Determine the [X, Y] coordinate at the center of the cell enclosing the given text.  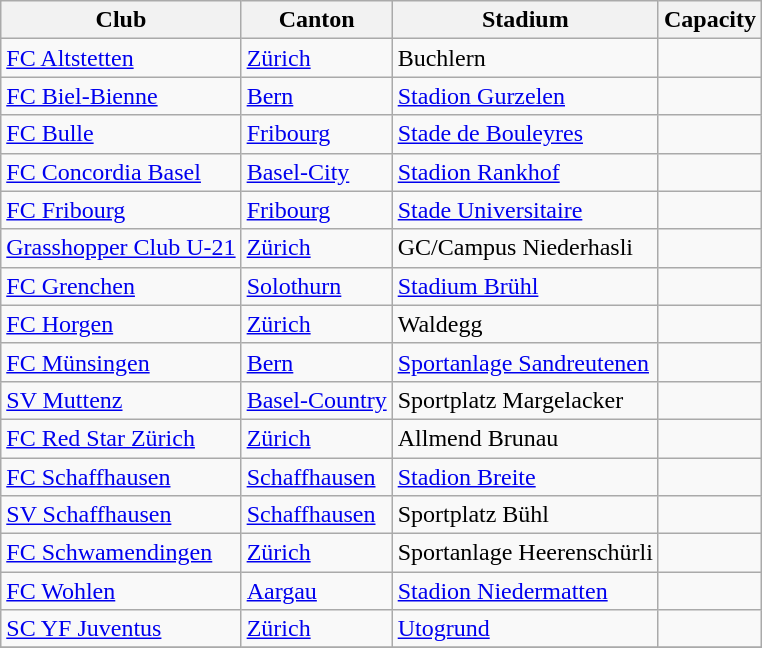
Utogrund [525, 629]
FC Concordia Basel [121, 172]
FC Red Star Zürich [121, 438]
Stade de Bouleyres [525, 134]
Capacity [710, 20]
Stadion Gurzelen [525, 96]
Stadion Rankhof [525, 172]
Stadium Brühl [525, 286]
Grasshopper Club U-21 [121, 248]
FC Fribourg [121, 210]
SC YF Juventus [121, 629]
Basel-City [316, 172]
FC Wohlen [121, 591]
Aargau [316, 591]
FC Schaffhausen [121, 477]
GC/Campus Niederhasli [525, 248]
Canton [316, 20]
Stadion Niedermatten [525, 591]
Buchlern [525, 58]
Club [121, 20]
Sportplatz Margelacker [525, 400]
SV Schaffhausen [121, 515]
Sportanlage Sandreutenen [525, 362]
Stade Universitaire [525, 210]
FC Bulle [121, 134]
FC Grenchen [121, 286]
Basel-Country [316, 400]
Solothurn [316, 286]
FC Biel-Bienne [121, 96]
FC Altstetten [121, 58]
Stadium [525, 20]
FC Schwamendingen [121, 553]
Stadion Breite [525, 477]
FC Münsingen [121, 362]
FC Horgen [121, 324]
Waldegg [525, 324]
SV Muttenz [121, 400]
Sportanlage Heerenschürli [525, 553]
Sportplatz Bühl [525, 515]
Allmend Brunau [525, 438]
